From the cell containing the given text, extract its center point as (X, Y) coordinate. 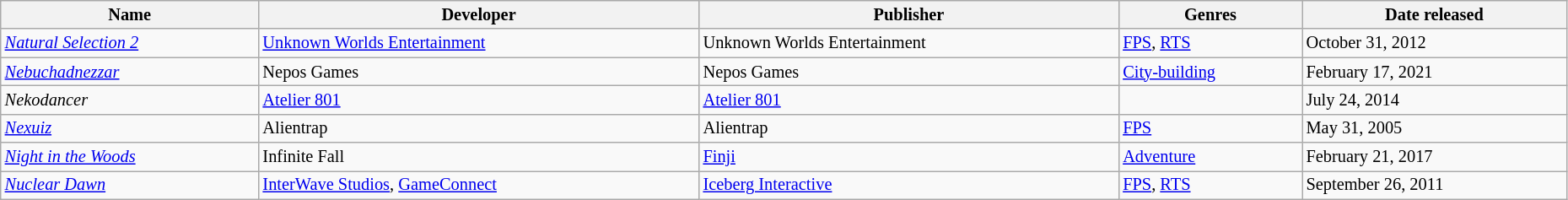
Natural Selection 2 (130, 43)
Iceberg Interactive (909, 185)
Nekodancer (130, 100)
Finji (909, 157)
FPS (1210, 128)
Genres (1210, 14)
Date released (1435, 14)
February 21, 2017 (1435, 157)
Publisher (909, 14)
Nexuiz (130, 128)
September 26, 2011 (1435, 185)
Name (130, 14)
Night in the Woods (130, 157)
Infinite Fall (479, 157)
Adventure (1210, 157)
City-building (1210, 72)
Nuclear Dawn (130, 185)
February 17, 2021 (1435, 72)
Developer (479, 14)
May 31, 2005 (1435, 128)
July 24, 2014 (1435, 100)
October 31, 2012 (1435, 43)
Nebuchadnezzar (130, 72)
InterWave Studios, GameConnect (479, 185)
